From the cell containing the given text, extract its center point as [X, Y] coordinate. 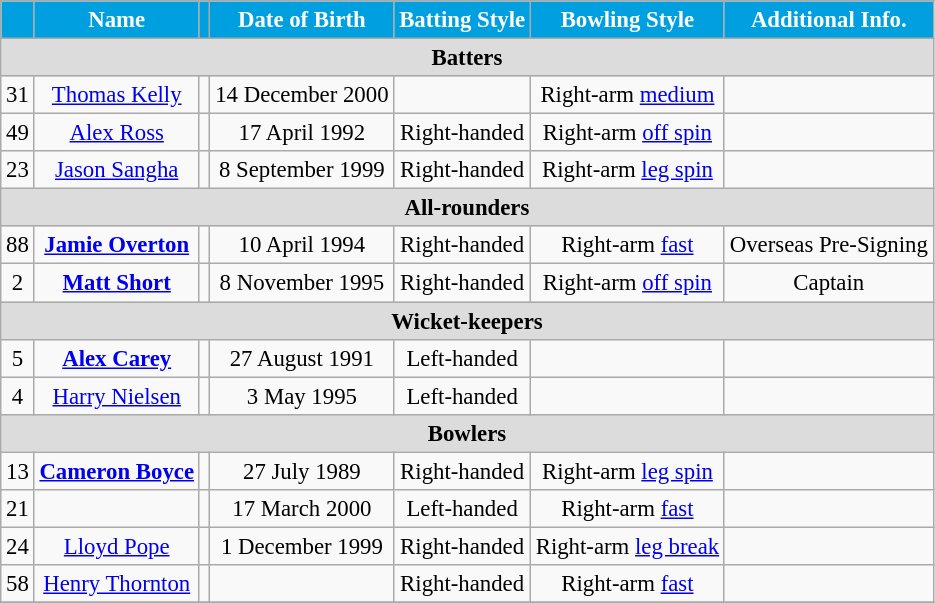
24 [18, 546]
Jason Sangha [116, 170]
Jamie Overton [116, 245]
Captain [828, 283]
Wicket-keepers [467, 321]
Lloyd Pope [116, 546]
Overseas Pre-Signing [828, 245]
27 July 1989 [302, 471]
Right-arm leg break [627, 546]
8 September 1999 [302, 170]
Batters [467, 58]
Right-arm medium [627, 95]
21 [18, 509]
5 [18, 358]
17 April 1992 [302, 133]
13 [18, 471]
88 [18, 245]
Batting Style [462, 20]
Date of Birth [302, 20]
Cameron Boyce [116, 471]
2 [18, 283]
Thomas Kelly [116, 95]
3 May 1995 [302, 396]
23 [18, 170]
Alex Ross [116, 133]
All-rounders [467, 208]
49 [18, 133]
58 [18, 584]
1 December 1999 [302, 546]
Matt Short [116, 283]
Name [116, 20]
Alex Carey [116, 358]
4 [18, 396]
Henry Thornton [116, 584]
8 November 1995 [302, 283]
31 [18, 95]
Bowling Style [627, 20]
Harry Nielsen [116, 396]
Bowlers [467, 433]
27 August 1991 [302, 358]
Additional Info. [828, 20]
10 April 1994 [302, 245]
17 March 2000 [302, 509]
14 December 2000 [302, 95]
